Search for the cell housing the specified text and yield its [X, Y] center coordinate. 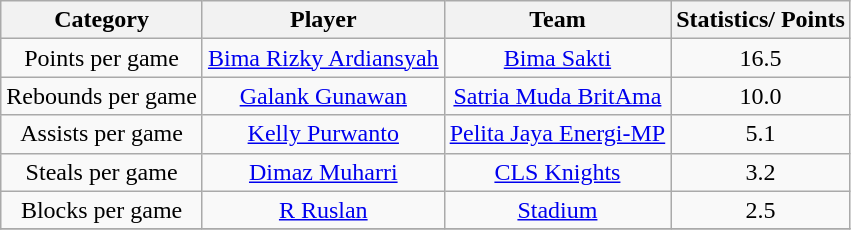
Stadium [558, 210]
Blocks per game [102, 210]
Galank Gunawan [323, 96]
R Ruslan [323, 210]
Pelita Jaya Energi-MP [558, 134]
Bima Rizky Ardiansyah [323, 58]
Dimaz Muharri [323, 172]
5.1 [761, 134]
Kelly Purwanto [323, 134]
Team [558, 20]
Player [323, 20]
10.0 [761, 96]
2.5 [761, 210]
Rebounds per game [102, 96]
Assists per game [102, 134]
CLS Knights [558, 172]
Points per game [102, 58]
Satria Muda BritAma [558, 96]
16.5 [761, 58]
Category [102, 20]
Steals per game [102, 172]
Bima Sakti [558, 58]
Statistics/ Points [761, 20]
3.2 [761, 172]
